Pinpoint the cell where the given text exists, returning its (x, y) midpoint coordinate. 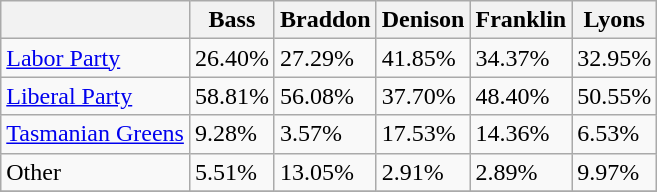
Tasmanian Greens (96, 134)
56.08% (325, 96)
9.28% (232, 134)
13.05% (325, 172)
Lyons (614, 20)
Franklin (521, 20)
Other (96, 172)
6.53% (614, 134)
58.81% (232, 96)
34.37% (521, 58)
41.85% (423, 58)
Labor Party (96, 58)
2.89% (521, 172)
Liberal Party (96, 96)
27.29% (325, 58)
17.53% (423, 134)
50.55% (614, 96)
5.51% (232, 172)
Braddon (325, 20)
3.57% (325, 134)
32.95% (614, 58)
14.36% (521, 134)
Denison (423, 20)
26.40% (232, 58)
48.40% (521, 96)
9.97% (614, 172)
37.70% (423, 96)
Bass (232, 20)
2.91% (423, 172)
